Detect which cell encompasses the target text, then output its (X, Y) center coordinate. 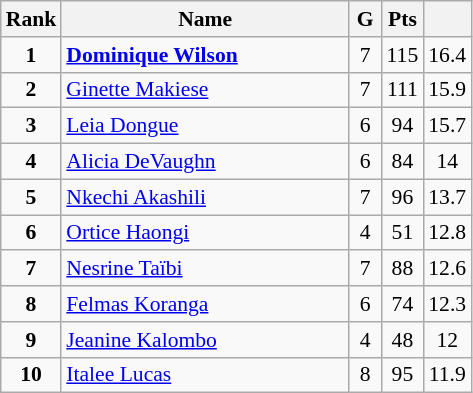
Pts (403, 19)
Jeanine Kalombo (205, 340)
Name (205, 19)
Alicia DeVaughn (205, 162)
G (366, 19)
95 (403, 375)
Nkechi Akashili (205, 197)
Dominique Wilson (205, 55)
15.9 (447, 90)
12.3 (447, 304)
115 (403, 55)
13.7 (447, 197)
16.4 (447, 55)
Ortice Haongi (205, 233)
12.8 (447, 233)
48 (403, 340)
15.7 (447, 126)
94 (403, 126)
Leia Dongue (205, 126)
96 (403, 197)
2 (32, 90)
111 (403, 90)
12.6 (447, 269)
1 (32, 55)
5 (32, 197)
Felmas Koranga (205, 304)
Italee Lucas (205, 375)
10 (32, 375)
14 (447, 162)
74 (403, 304)
Ginette Makiese (205, 90)
3 (32, 126)
Nesrine Taïbi (205, 269)
9 (32, 340)
12 (447, 340)
84 (403, 162)
51 (403, 233)
Rank (32, 19)
88 (403, 269)
11.9 (447, 375)
